Identify which cell holds the provided text, then report its (X, Y) central coordinate. 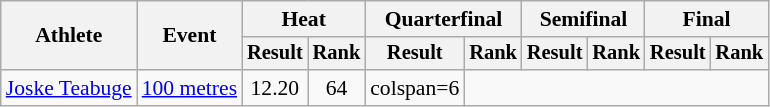
Event (190, 36)
Heat (304, 19)
Final (706, 19)
100 metres (190, 88)
Joske Teabuge (69, 88)
Quarterfinal (444, 19)
colspan=6 (414, 88)
12.20 (275, 88)
Athlete (69, 36)
64 (337, 88)
Semifinal (584, 19)
